Search for the cell housing the specified text and yield its (x, y) center coordinate. 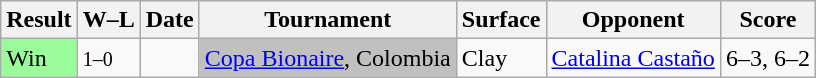
Opponent (633, 20)
1–0 (108, 58)
Tournament (328, 20)
Result (39, 20)
Copa Bionaire, Colombia (328, 58)
Catalina Castaño (633, 58)
Score (768, 20)
Win (39, 58)
Surface (501, 20)
Clay (501, 58)
6–3, 6–2 (768, 58)
Date (170, 20)
W–L (108, 20)
